Pinpoint the cell where the given text exists, returning its (X, Y) midpoint coordinate. 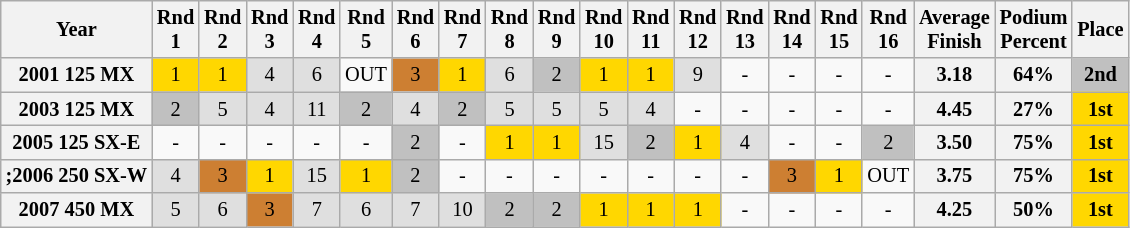
11 (316, 109)
AverageFinish (954, 29)
;2006 250 SX-W (76, 176)
10 (462, 210)
Rnd16 (888, 29)
3.18 (954, 75)
PodiumPercent (1034, 29)
Rnd1 (176, 29)
3.75 (954, 176)
2nd (1100, 75)
Rnd15 (838, 29)
27% (1034, 109)
9 (698, 75)
50% (1034, 210)
Year (76, 29)
Rnd4 (316, 29)
Rnd7 (462, 29)
Rnd5 (366, 29)
Rnd3 (270, 29)
4.25 (954, 210)
64% (1034, 75)
Place (1100, 29)
4.45 (954, 109)
Rnd6 (416, 29)
Rnd2 (222, 29)
2001 125 MX (76, 75)
Rnd9 (556, 29)
2007 450 MX (76, 210)
Rnd13 (744, 29)
3.50 (954, 142)
Rnd10 (604, 29)
Rnd14 (792, 29)
2003 125 MX (76, 109)
Rnd11 (650, 29)
Rnd8 (510, 29)
2005 125 SX-E (76, 142)
Rnd12 (698, 29)
